From the cell containing the given text, extract its center point as (X, Y) coordinate. 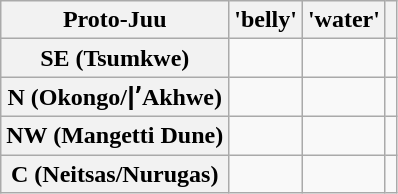
SE (Tsumkwe) (115, 58)
'water' (344, 20)
N (Okongo/ǀʼAkhwe) (115, 97)
Proto-Juu (115, 20)
NW (Mangetti Dune) (115, 135)
C (Neitsas/Nurugas) (115, 173)
'belly' (266, 20)
